Return the [x, y] coordinate for the center point of the cell that contains the specified text.  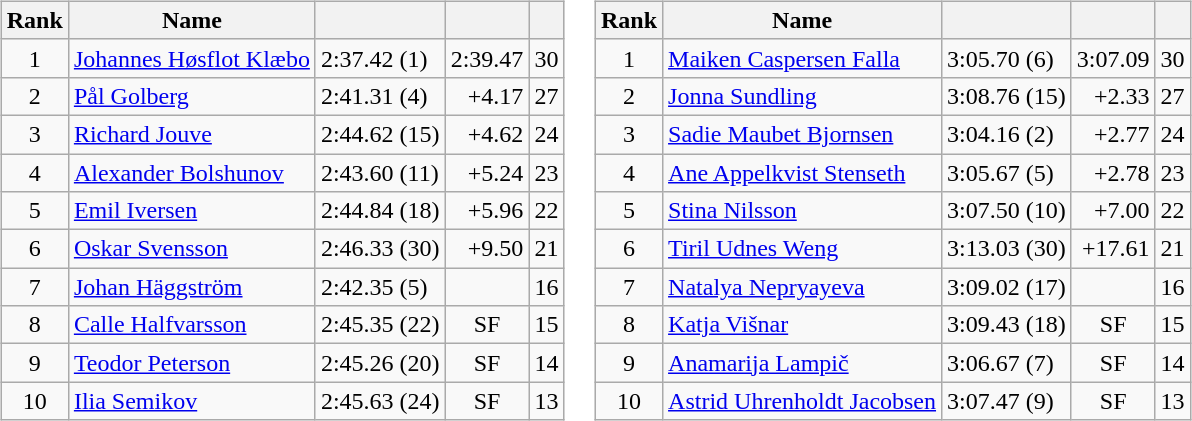
Natalya Nepryayeva [802, 287]
Jonna Sundling [802, 96]
Johannes Høsflot Klæbo [192, 58]
Oskar Svensson [192, 249]
3:07.50 (10) [1007, 211]
3:06.67 (7) [1007, 363]
2:43.60 (11) [380, 173]
3:13.03 (30) [1007, 249]
Anamarija Lampič [802, 363]
2:42.35 (5) [380, 287]
+4.62 [487, 134]
2:44.62 (15) [380, 134]
2:44.84 (18) [380, 211]
2:41.31 (4) [380, 96]
+2.33 [1113, 96]
Katja Višnar [802, 325]
2:45.26 (20) [380, 363]
Johan Häggström [192, 287]
2:45.35 (22) [380, 325]
3:05.67 (5) [1007, 173]
+17.61 [1113, 249]
+2.78 [1113, 173]
2:45.63 (24) [380, 401]
3:04.16 (2) [1007, 134]
3:07.09 [1113, 58]
Astrid Uhrenholdt Jacobsen [802, 401]
Sadie Maubet Bjornsen [802, 134]
Alexander Bolshunov [192, 173]
+5.24 [487, 173]
Stina Nilsson [802, 211]
+2.77 [1113, 134]
Tiril Udnes Weng [802, 249]
Ane Appelkvist Stenseth [802, 173]
Maiken Caspersen Falla [802, 58]
3:09.02 (17) [1007, 287]
Emil Iversen [192, 211]
Pål Golberg [192, 96]
Calle Halfvarsson [192, 325]
Teodor Peterson [192, 363]
3:09.43 (18) [1007, 325]
+9.50 [487, 249]
Richard Jouve [192, 134]
3:08.76 (15) [1007, 96]
2:39.47 [487, 58]
+4.17 [487, 96]
3:05.70 (6) [1007, 58]
Ilia Semikov [192, 401]
2:37.42 (1) [380, 58]
3:07.47 (9) [1007, 401]
+7.00 [1113, 211]
+5.96 [487, 211]
2:46.33 (30) [380, 249]
